Provide the (x, y) coordinate of the cell's center where the given text is located.  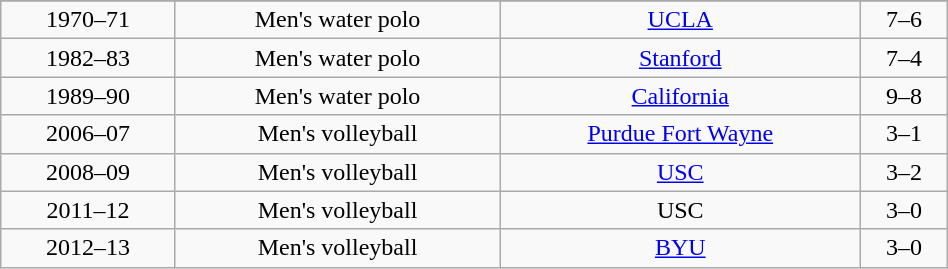
Stanford (680, 58)
UCLA (680, 20)
7–6 (904, 20)
1989–90 (88, 96)
2012–13 (88, 248)
3–1 (904, 134)
BYU (680, 248)
1982–83 (88, 58)
Purdue Fort Wayne (680, 134)
1970–71 (88, 20)
9–8 (904, 96)
California (680, 96)
2011–12 (88, 210)
7–4 (904, 58)
3–2 (904, 172)
2008–09 (88, 172)
2006–07 (88, 134)
